Return the [X, Y] coordinate for the center point of the cell that contains the specified text.  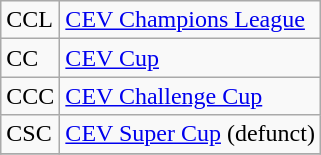
CEV Challenge Cup [190, 96]
CEV Super Cup (defunct) [190, 134]
CEV Cup [190, 58]
CC [30, 58]
CEV Champions League [190, 20]
CCL [30, 20]
CCC [30, 96]
CSC [30, 134]
